Scan for the cell matching the given text and deliver its (x, y) coordinate at center. 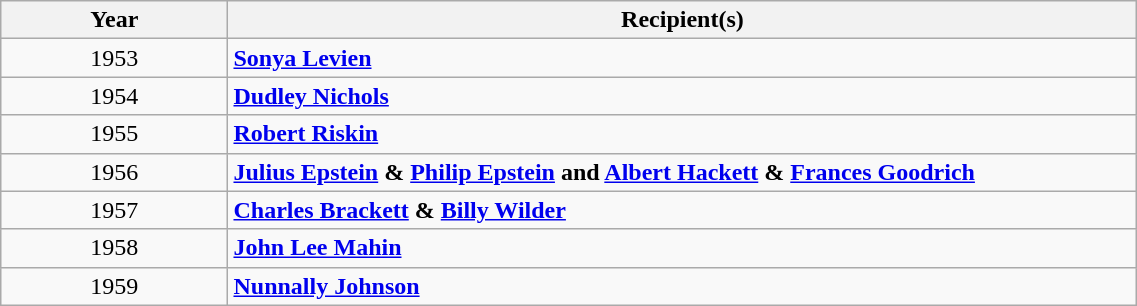
Year (114, 20)
Dudley Nichols (682, 96)
1958 (114, 248)
Julius Epstein & Philip Epstein and Albert Hackett & Frances Goodrich (682, 172)
1959 (114, 286)
John Lee Mahin (682, 248)
1954 (114, 96)
1953 (114, 58)
Nunnally Johnson (682, 286)
Robert Riskin (682, 134)
1957 (114, 210)
1956 (114, 172)
Charles Brackett & Billy Wilder (682, 210)
1955 (114, 134)
Recipient(s) (682, 20)
Sonya Levien (682, 58)
